Pinpoint the cell where the given text exists, returning its [x, y] midpoint coordinate. 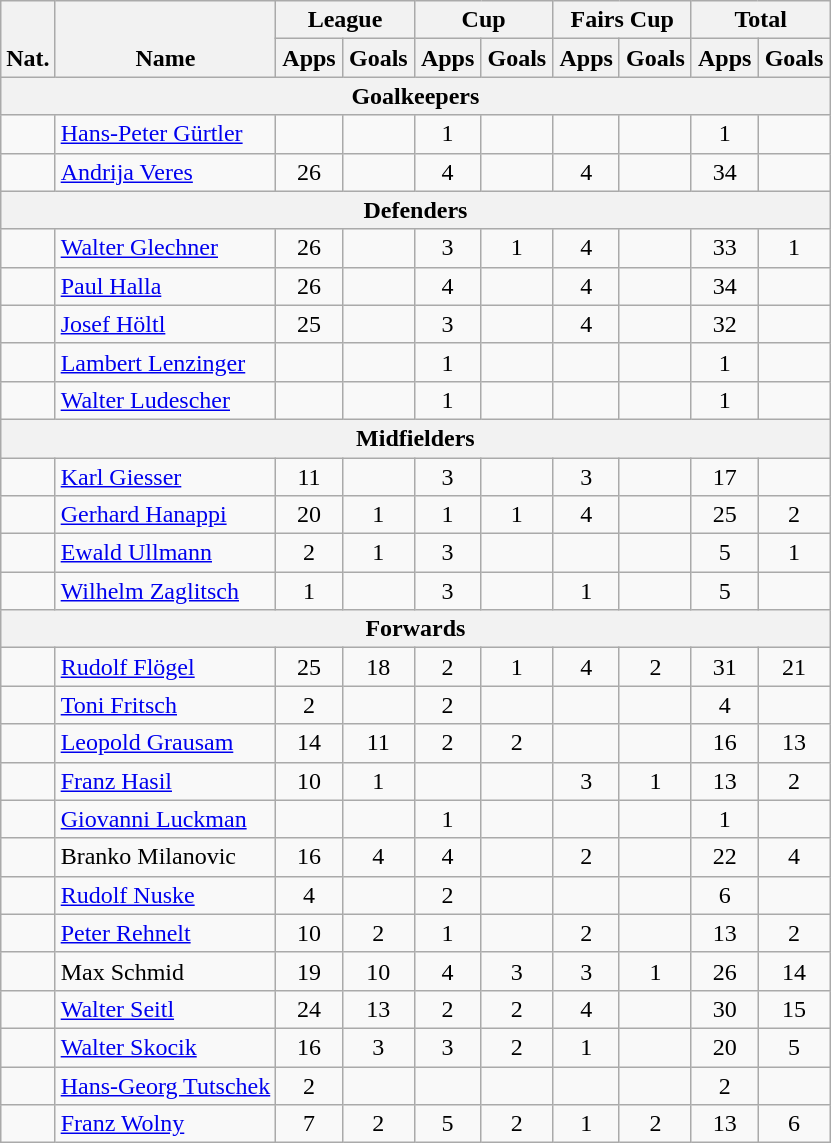
Walter Seitl [166, 1009]
Forwards [416, 629]
Cup [484, 20]
Rudolf Flögel [166, 667]
Franz Hasil [166, 781]
Franz Wolny [166, 1124]
Walter Skocik [166, 1047]
Peter Rehnelt [166, 933]
Branko Milanovic [166, 857]
17 [724, 477]
Paul Halla [166, 286]
Lambert Lenzinger [166, 362]
Defenders [416, 210]
21 [794, 667]
19 [310, 971]
Wilhelm Zaglitsch [166, 591]
Toni Fritsch [166, 705]
League [346, 20]
15 [794, 1009]
30 [724, 1009]
33 [724, 248]
Ewald Ullmann [166, 553]
Walter Glechner [166, 248]
Fairs Cup [622, 20]
18 [378, 667]
Josef Höltl [166, 324]
Total [760, 20]
22 [724, 857]
Max Schmid [166, 971]
Rudolf Nuske [166, 895]
24 [310, 1009]
Name [166, 39]
Giovanni Luckman [166, 819]
Gerhard Hanappi [166, 515]
Goalkeepers [416, 96]
Andrija Veres [166, 172]
Hans-Georg Tutschek [166, 1085]
Hans-Peter Gürtler [166, 134]
Midfielders [416, 438]
Karl Giesser [166, 477]
32 [724, 324]
Leopold Grausam [166, 743]
Walter Ludescher [166, 400]
7 [310, 1124]
Nat. [28, 39]
31 [724, 667]
